Detect which cell encompasses the target text, then output its (X, Y) center coordinate. 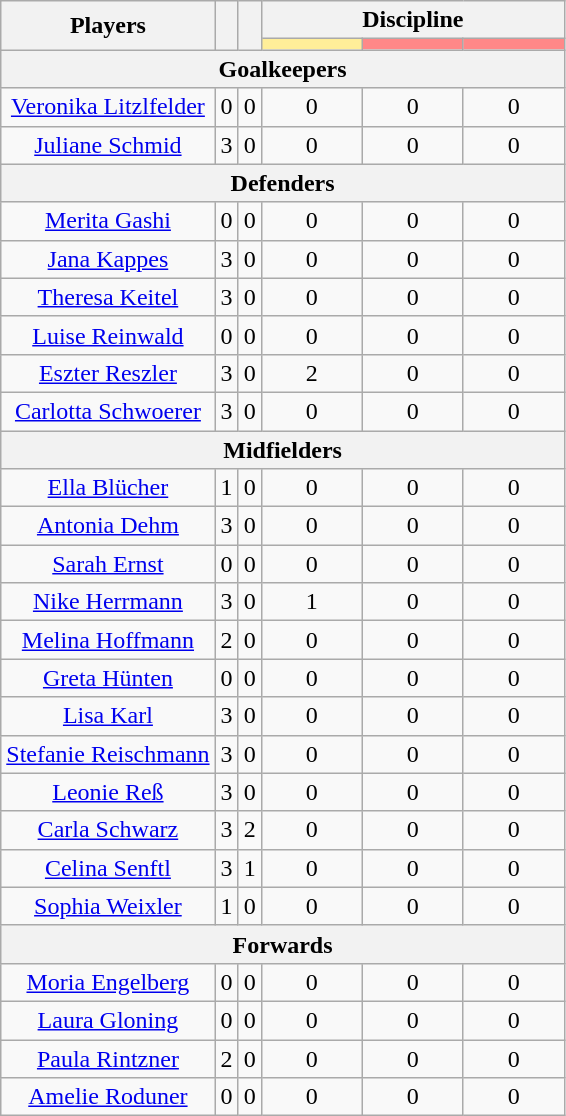
Carlotta Schwoerer (108, 411)
Amelie Roduner (108, 1097)
Juliane Schmid (108, 145)
Nike Herrmann (108, 602)
Sophia Weixler (108, 906)
Celina Senftl (108, 868)
Theresa Keitel (108, 297)
Players (108, 26)
Veronika Litzlfelder (108, 107)
Merita Gashi (108, 221)
Luise Reinwald (108, 335)
Leonie Reß (108, 792)
Paula Rintzner (108, 1059)
Laura Gloning (108, 1020)
Moria Engelberg (108, 982)
Midfielders (283, 449)
Defenders (283, 183)
Jana Kappes (108, 259)
Goalkeepers (283, 69)
Lisa Karl (108, 716)
Carla Schwarz (108, 830)
Stefanie Reischmann (108, 754)
Greta Hünten (108, 678)
Eszter Reszler (108, 373)
Melina Hoffmann (108, 640)
Discipline (412, 20)
Sarah Ernst (108, 564)
Ella Blücher (108, 488)
Antonia Dehm (108, 526)
Forwards (283, 944)
